Determine the (X, Y) coordinate at the center of the cell enclosing the given text.  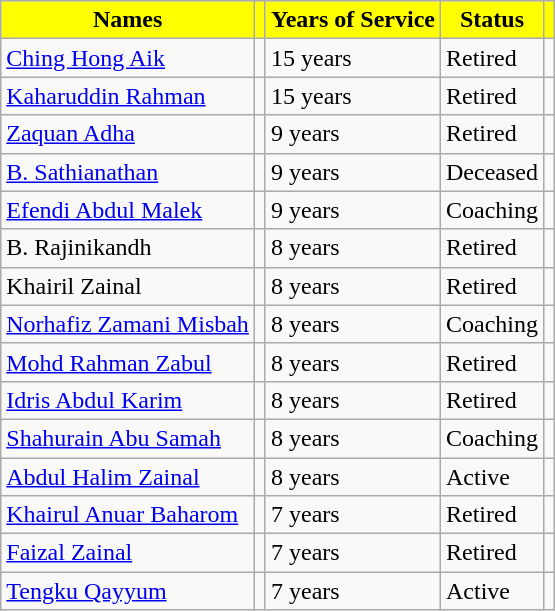
Kaharuddin Rahman (128, 96)
Shahurain Abu Samah (128, 438)
Deceased (492, 172)
Ching Hong Aik (128, 58)
Status (492, 20)
Norhafiz Zamani Misbah (128, 324)
Idris Abdul Karim (128, 400)
Khairul Anuar Baharom (128, 515)
Abdul Halim Zainal (128, 477)
Zaquan Adha (128, 134)
B. Sathianathan (128, 172)
Khairil Zainal (128, 286)
Tengku Qayyum (128, 591)
Faizal Zainal (128, 553)
Years of Service (352, 20)
Names (128, 20)
Efendi Abdul Malek (128, 210)
Mohd Rahman Zabul (128, 362)
B. Rajinikandh (128, 248)
